Identify which cell holds the provided text, then report its [x, y] central coordinate. 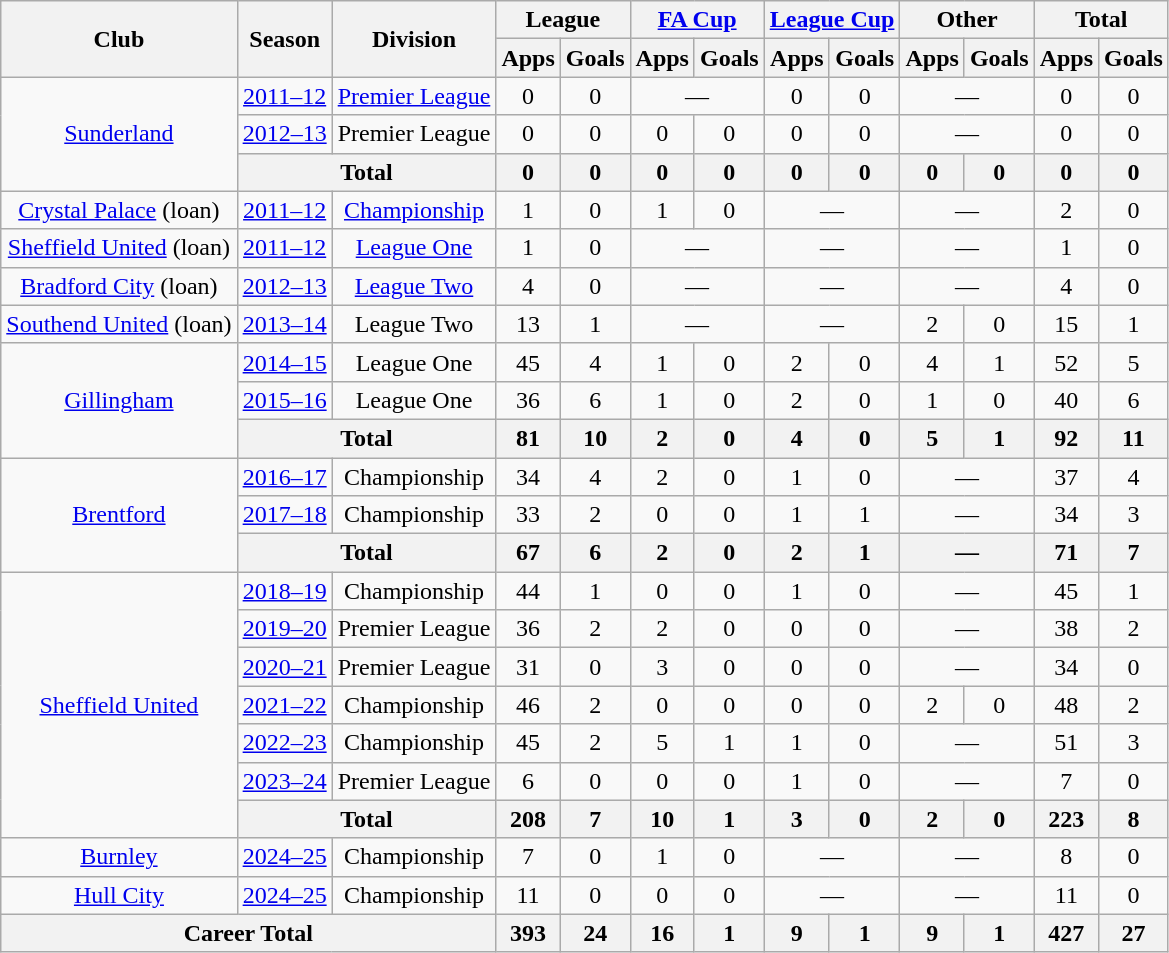
League Cup [832, 20]
24 [595, 933]
52 [1066, 362]
League [563, 20]
16 [662, 933]
2016–17 [284, 477]
Crystal Palace (loan) [119, 210]
Gillingham [119, 400]
Burnley [119, 857]
Season [284, 39]
46 [528, 705]
Southend United (loan) [119, 324]
Other [967, 20]
2022–23 [284, 743]
Hull City [119, 895]
27 [1134, 933]
2023–24 [284, 781]
Brentford [119, 515]
51 [1066, 743]
33 [528, 515]
Career Total [248, 933]
FA Cup [697, 20]
2017–18 [284, 515]
15 [1066, 324]
92 [1066, 438]
48 [1066, 705]
2014–15 [284, 362]
Bradford City (loan) [119, 286]
223 [1066, 819]
Club [119, 39]
71 [1066, 553]
2015–16 [284, 400]
44 [528, 591]
40 [1066, 400]
2020–21 [284, 667]
208 [528, 819]
13 [528, 324]
Division [414, 39]
Sheffield United (loan) [119, 248]
2018–19 [284, 591]
2013–14 [284, 324]
67 [528, 553]
2019–20 [284, 629]
Sheffield United [119, 705]
38 [1066, 629]
Sunderland [119, 134]
81 [528, 438]
31 [528, 667]
393 [528, 933]
37 [1066, 477]
427 [1066, 933]
2021–22 [284, 705]
